Detect which cell encompasses the target text, then output its (X, Y) center coordinate. 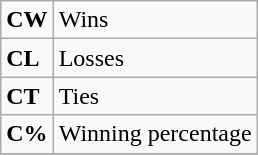
Wins (155, 20)
C% (27, 134)
Losses (155, 58)
CL (27, 58)
CW (27, 20)
CT (27, 96)
Winning percentage (155, 134)
Ties (155, 96)
